From the cell containing the given text, extract its center point as [x, y] coordinate. 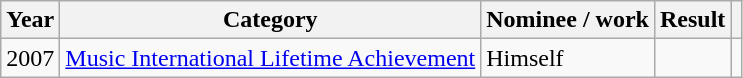
Himself [568, 58]
Category [270, 20]
2007 [30, 58]
Music International Lifetime Achievement [270, 58]
Year [30, 20]
Nominee / work [568, 20]
Result [692, 20]
